Find where the given text appears and provide that cell's center as [x, y] coordinate. 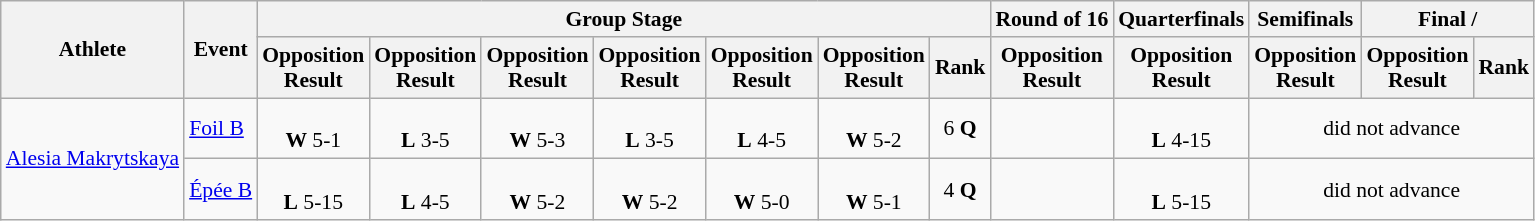
Foil B [220, 128]
6 Q [960, 128]
Final / [1448, 19]
Athlete [92, 50]
Group Stage [624, 19]
Épée B [220, 190]
4 Q [960, 190]
Event [220, 50]
W 5-0 [762, 190]
Round of 16 [1052, 19]
W 5-3 [537, 128]
Semifinals [1305, 19]
Alesia Makrytskaya [92, 159]
Quarterfinals [1181, 19]
L 4-15 [1181, 128]
